Find where the given text appears and provide that cell's center as [X, Y] coordinate. 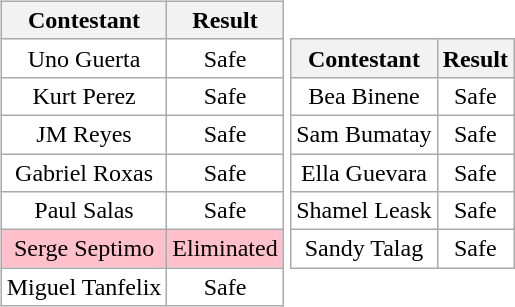
Ella Guevara [364, 173]
Sandy Talag [364, 249]
JM Reyes [84, 134]
Kurt Perez [84, 96]
Eliminated [225, 249]
Miguel Tanfelix [84, 287]
Shamel Leask [364, 211]
Paul Salas [84, 211]
Sam Bumatay [364, 134]
Uno Guerta [84, 58]
Bea Binene [364, 96]
Gabriel Roxas [84, 173]
Serge Septimo [84, 249]
